Extract the (x, y) coordinate from the center of the cell holding the provided text.  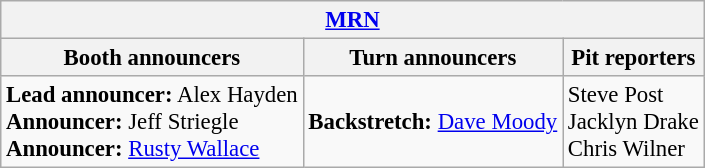
Turn announcers (432, 58)
MRN (352, 20)
Lead announcer: Alex HaydenAnnouncer: Jeff StriegleAnnouncer: Rusty Wallace (152, 122)
Pit reporters (634, 58)
Steve PostJacklyn DrakeChris Wilner (634, 122)
Booth announcers (152, 58)
Backstretch: Dave Moody (432, 122)
